Detect which cell encompasses the target text, then output its [X, Y] center coordinate. 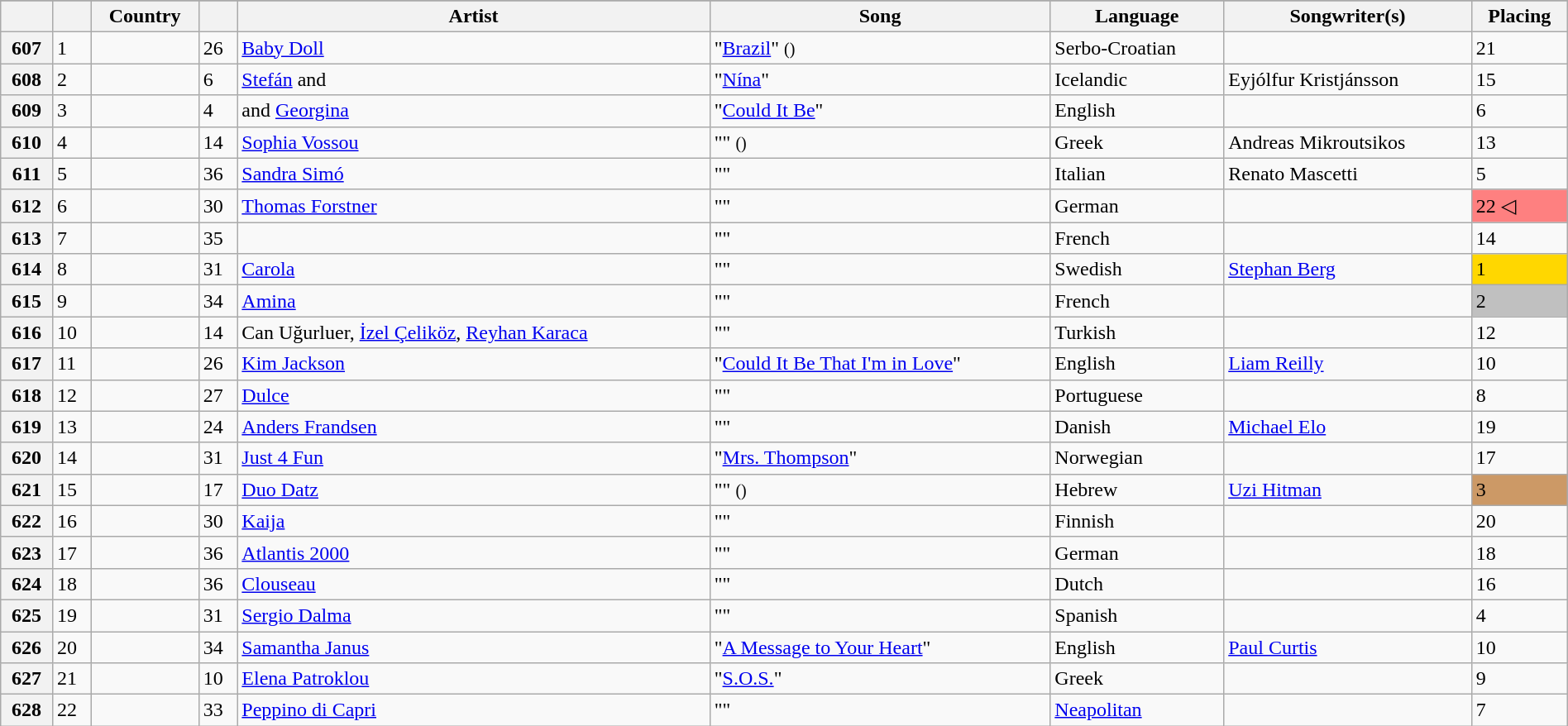
Just 4 Fun [473, 458]
Turkish [1137, 332]
Anders Frandsen [473, 427]
"S.O.S." [880, 679]
Portuguese [1137, 395]
Renato Mascetti [1348, 174]
Swedish [1137, 270]
Italian [1137, 174]
Carola [473, 270]
620 [26, 458]
Clouseau [473, 584]
Norwegian [1137, 458]
Dutch [1137, 584]
35 [218, 238]
Stefán and [473, 79]
11 [71, 364]
615 [26, 301]
Paul Curtis [1348, 647]
614 [26, 270]
Amina [473, 301]
Country [145, 17]
627 [26, 679]
Placing [1519, 17]
Elena Patroklou [473, 679]
Sergio Dalma [473, 615]
609 [26, 111]
Liam Reilly [1348, 364]
Serbo-Croatian [1137, 48]
623 [26, 552]
22 [71, 710]
Peppino di Capri [473, 710]
Songwriter(s) [1348, 17]
"A Message to Your Heart" [880, 647]
Atlantis 2000 [473, 552]
613 [26, 238]
607 [26, 48]
24 [218, 427]
Sophia Vossou [473, 142]
"Nína" [880, 79]
Finnish [1137, 521]
Duo Datz [473, 490]
and Georgina [473, 111]
Dulce [473, 395]
Artist [473, 17]
27 [218, 395]
Can Uğurluer, İzel Çeliköz, Reyhan Karaca [473, 332]
624 [26, 584]
Thomas Forstner [473, 206]
611 [26, 174]
626 [26, 647]
Sandra Simó [473, 174]
Stephan Berg [1348, 270]
621 [26, 490]
622 [26, 521]
Uzi Hitman [1348, 490]
625 [26, 615]
Kim Jackson [473, 364]
608 [26, 79]
612 [26, 206]
22 ◁ [1519, 206]
618 [26, 395]
Michael Elo [1348, 427]
616 [26, 332]
619 [26, 427]
33 [218, 710]
Kaija [473, 521]
Samantha Janus [473, 647]
Neapolitan [1137, 710]
Eyjólfur Kristjánsson [1348, 79]
Baby Doll [473, 48]
"Brazil" () [880, 48]
Icelandic [1137, 79]
"Could It Be That I'm in Love" [880, 364]
Language [1137, 17]
Hebrew [1137, 490]
Spanish [1137, 615]
Danish [1137, 427]
610 [26, 142]
617 [26, 364]
Song [880, 17]
Andreas Mikroutsikos [1348, 142]
"Could It Be" [880, 111]
628 [26, 710]
"Mrs. Thompson" [880, 458]
